Locate the cell with the specified text and output its (x, y) center coordinate. 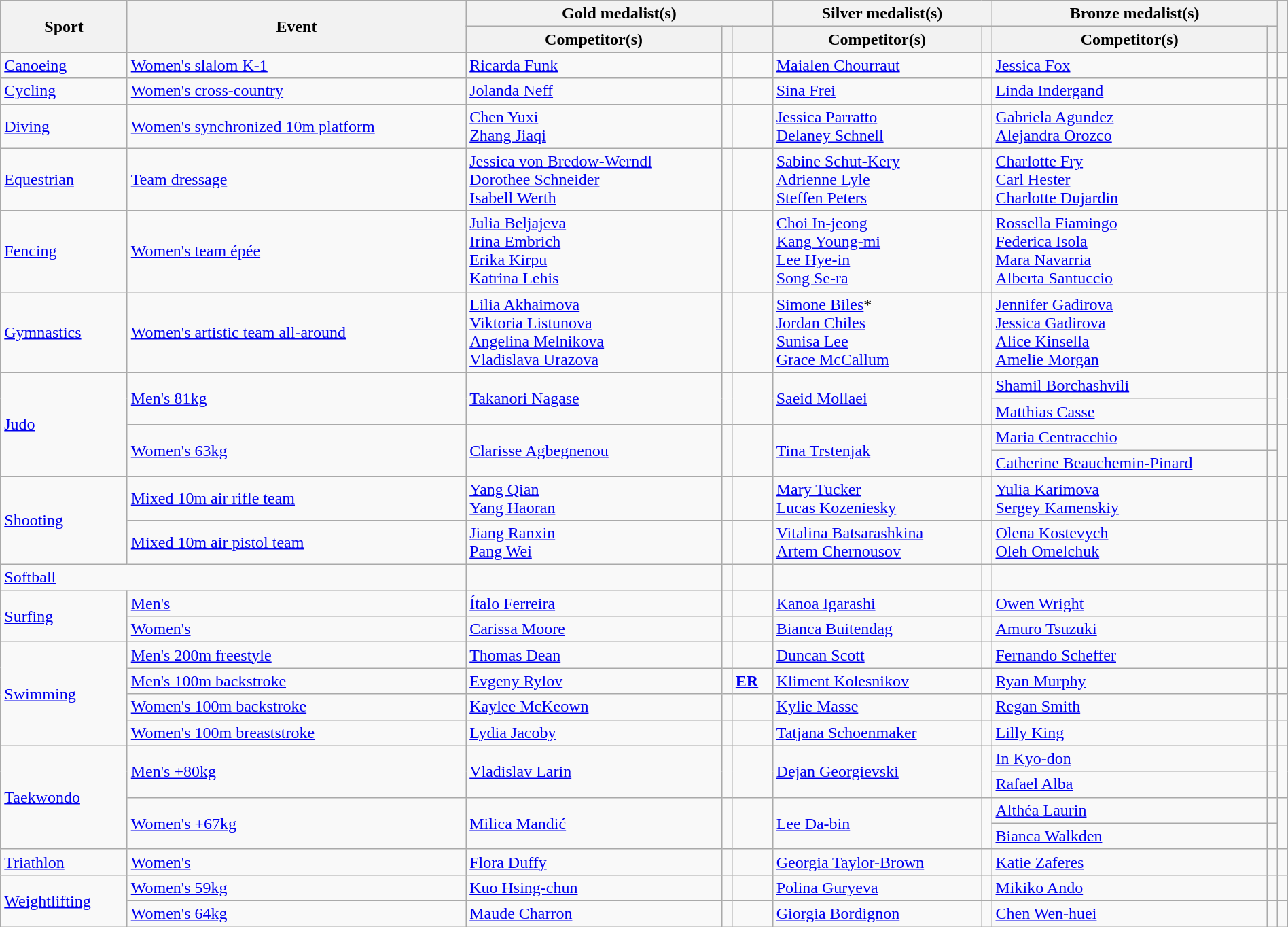
Gabriela AgundezAlejandra Orozco (1129, 126)
In Kyo-don (1129, 758)
Olena KostevychOleh Omelchuk (1129, 542)
Jessica von Bredow-Werndl Dorothee Schneider Isabell Werth (594, 179)
Women's artistic team all-around (296, 332)
Sport (64, 27)
Men's 100m backstroke (296, 681)
Dejan Georgievski (877, 771)
Maria Centracchio (1129, 437)
Ricarda Funk (594, 65)
Bianca Walkden (1129, 836)
Kuo Hsing-chun (594, 888)
Jennifer Gadirova Jessica Gadirova Alice Kinsella Amelie Morgan (1129, 332)
Althéa Laurin (1129, 810)
Women's +67kg (296, 823)
Yang QianYang Haoran (594, 497)
Matthias Casse (1129, 411)
Mixed 10m air pistol team (296, 542)
Regan Smith (1129, 707)
Catherine Beauchemin-Pinard (1129, 463)
Men's 81kg (296, 398)
Tatjana Schoenmaker (877, 733)
Maude Charron (594, 913)
Jolanda Neff (594, 91)
Taekwondo (64, 797)
Chen YuxiZhang Jiaqi (594, 126)
Chen Wen-huei (1129, 913)
Gymnastics (64, 332)
Katie Zaferes (1129, 862)
Vitalina BatsarashkinaArtem Chernousov (877, 542)
Mikiko Ando (1129, 888)
Sabine Schut-Kery Adrienne Lyle Steffen Peters (877, 179)
Yulia KarimovaSergey Kamenskiy (1129, 497)
Rafael Alba (1129, 784)
Cycling (64, 91)
Thomas Dean (594, 655)
Mary TuckerLucas Kozeniesky (877, 497)
Canoeing (64, 65)
Swimming (64, 694)
Evgeny Rylov (594, 681)
Choi In-jeongKang Young-miLee Hye-inSong Se-ra (877, 251)
Rossella Fiamingo Federica Isola Mara Navarria Alberta Santuccio (1129, 251)
Georgia Taylor-Brown (877, 862)
Lilly King (1129, 733)
Shamil Borchashvili (1129, 385)
Judo (64, 424)
Owen Wright (1129, 604)
Lydia Jacoby (594, 733)
Mixed 10m air rifle team (296, 497)
Men's +80kg (296, 771)
Polina Guryeva (877, 888)
Milica Mandić (594, 823)
Kaylee McKeown (594, 707)
Bianca Buitendag (877, 629)
Simone Biles* Jordan Chiles Sunisa Lee Grace McCallum (877, 332)
Softball (234, 578)
Event (296, 27)
Jiang RanxinPang Wei (594, 542)
Women's team épée (296, 251)
Kanoa Igarashi (877, 604)
Shooting (64, 520)
Saeid Mollaei (877, 398)
Women's 100m breaststroke (296, 733)
Kylie Masse (877, 707)
Triathlon (64, 862)
ER (752, 681)
Men's 200m freestyle (296, 655)
Women's cross-country (296, 91)
Ryan Murphy (1129, 681)
Lee Da-bin (877, 823)
Kliment Kolesnikov (877, 681)
Sina Frei (877, 91)
Surfing (64, 616)
Weightlifting (64, 900)
Tina Trstenjak (877, 450)
Women's synchronized 10m platform (296, 126)
Silver medalist(s) (882, 14)
Ítalo Ferreira (594, 604)
Vladislav Larin (594, 771)
Giorgia Bordignon (877, 913)
Jessica ParrattoDelaney Schnell (877, 126)
Charlotte Fry Carl Hester Charlotte Dujardin (1129, 179)
Lilia Akhaimova Viktoria Listunova Angelina Melnikova Vladislava Urazova (594, 332)
Linda Indergand (1129, 91)
Flora Duffy (594, 862)
Maialen Chourraut (877, 65)
Fencing (64, 251)
Women's 100m backstroke (296, 707)
Team dressage (296, 179)
Bronze medalist(s) (1134, 14)
Fernando Scheffer (1129, 655)
Women's 59kg (296, 888)
Women's 63kg (296, 450)
Men's (296, 604)
Clarisse Agbegnenou (594, 450)
Diving (64, 126)
Carissa Moore (594, 629)
Equestrian (64, 179)
Takanori Nagase (594, 398)
Amuro Tsuzuki (1129, 629)
Julia BeljajevaIrina EmbrichErika KirpuKatrina Lehis (594, 251)
Women's 64kg (296, 913)
Jessica Fox (1129, 65)
Gold medalist(s) (620, 14)
Duncan Scott (877, 655)
Women's slalom K-1 (296, 65)
